Return the (X, Y) coordinate for the center point of the cell that contains the specified text.  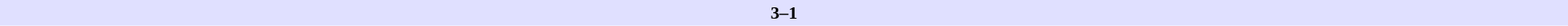
3–1 (784, 13)
